Pinpoint the cell where the given text exists, returning its [x, y] midpoint coordinate. 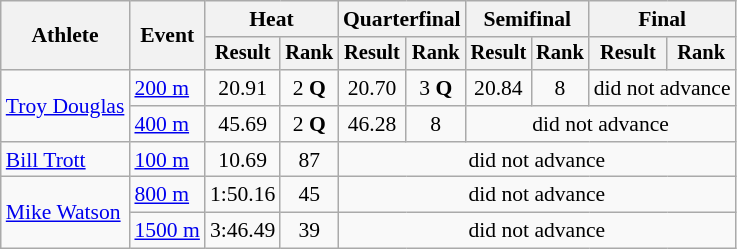
400 m [166, 124]
Final [662, 19]
Event [166, 36]
10.69 [242, 160]
20.70 [372, 88]
Mike Watson [66, 212]
800 m [166, 195]
87 [309, 160]
Bill Trott [66, 160]
Athlete [66, 36]
3:46.49 [242, 231]
100 m [166, 160]
1500 m [166, 231]
Troy Douglas [66, 106]
3 Q [436, 88]
45 [309, 195]
Heat [272, 19]
39 [309, 231]
45.69 [242, 124]
20.91 [242, 88]
1:50.16 [242, 195]
Semifinal [528, 19]
20.84 [499, 88]
46.28 [372, 124]
200 m [166, 88]
Quarterfinal [402, 19]
